Capture the cell that displays the provided text and extract its [X, Y] central coordinate. 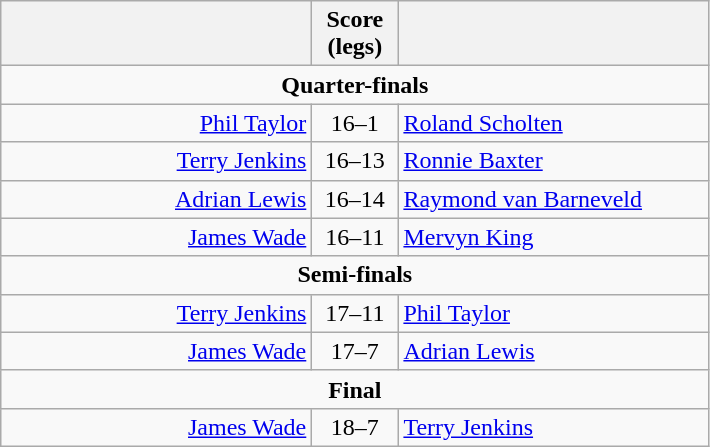
16–1 [355, 123]
Semi-finals [355, 275]
Ronnie Baxter [554, 161]
Raymond van Barneveld [554, 199]
17–11 [355, 313]
16–11 [355, 237]
Score (legs) [355, 34]
Roland Scholten [554, 123]
18–7 [355, 427]
16–13 [355, 161]
Mervyn King [554, 237]
Final [355, 389]
Quarter-finals [355, 85]
17–7 [355, 351]
16–14 [355, 199]
